Return the [x, y] coordinate for the center point of the cell that contains the specified text.  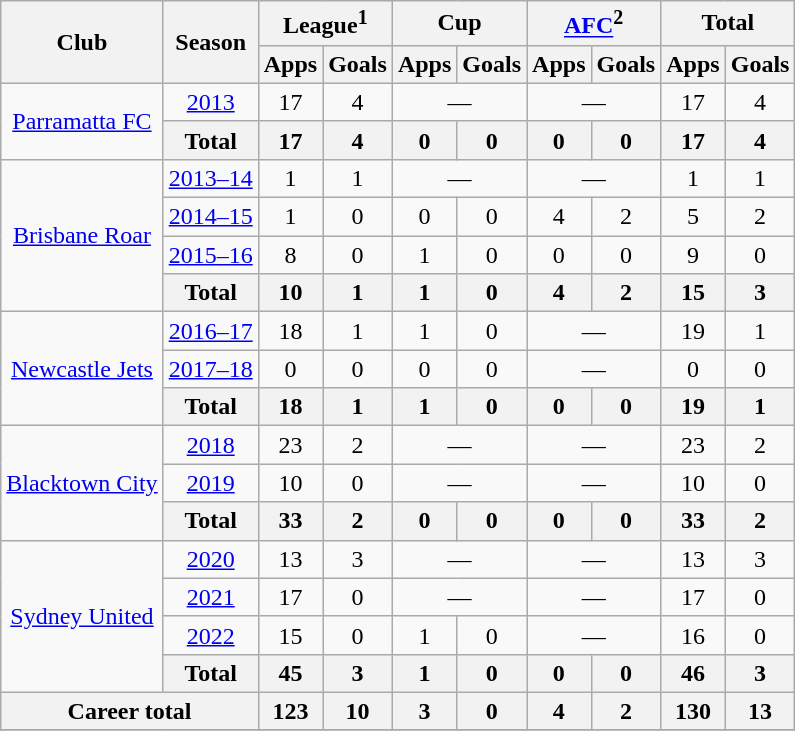
45 [290, 673]
2014–15 [210, 217]
Blacktown City [82, 483]
Club [82, 42]
9 [693, 255]
2020 [210, 559]
AFC2 [594, 24]
123 [290, 711]
5 [693, 217]
2013–14 [210, 178]
16 [693, 635]
130 [693, 711]
2021 [210, 597]
8 [290, 255]
Career total [130, 711]
Cup [459, 24]
Sydney United [82, 616]
2018 [210, 445]
2016–17 [210, 331]
2022 [210, 635]
Parramatta FC [82, 121]
Brisbane Roar [82, 235]
Newcastle Jets [82, 369]
46 [693, 673]
2017–18 [210, 369]
2013 [210, 102]
Season [210, 42]
2019 [210, 483]
League1 [325, 24]
2015–16 [210, 255]
